Find where the given text appears and provide that cell's center as [x, y] coordinate. 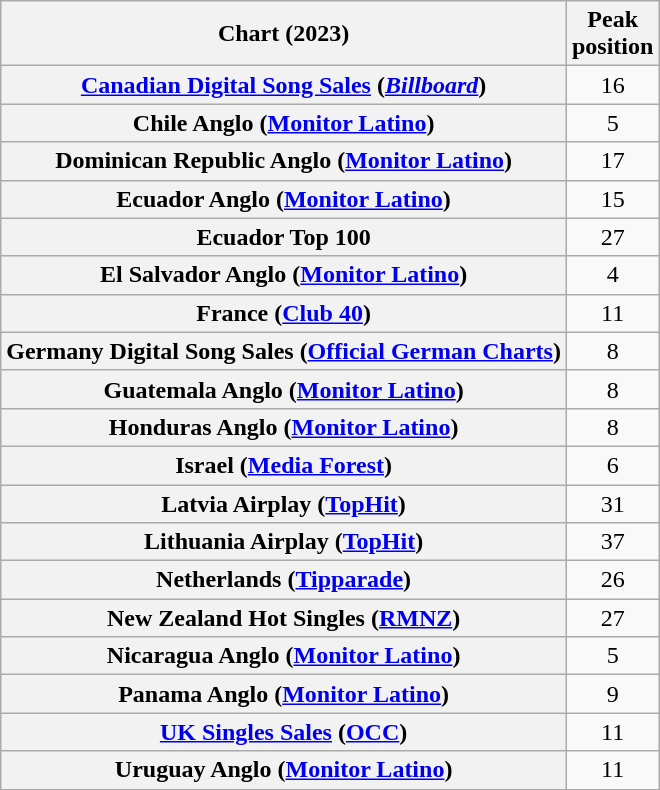
Uruguay Anglo (Monitor Latino) [284, 770]
Dominican Republic Anglo (Monitor Latino) [284, 161]
4 [612, 275]
Guatemala Anglo (Monitor Latino) [284, 389]
31 [612, 503]
UK Singles Sales (OCC) [284, 732]
New Zealand Hot Singles (RMNZ) [284, 618]
9 [612, 694]
Germany Digital Song Sales (Official German Charts) [284, 351]
26 [612, 580]
Peakposition [612, 34]
Ecuador Anglo (Monitor Latino) [284, 199]
17 [612, 161]
Nicaragua Anglo (Monitor Latino) [284, 656]
Netherlands (Tipparade) [284, 580]
37 [612, 542]
France (Club 40) [284, 313]
Lithuania Airplay (TopHit) [284, 542]
6 [612, 465]
Latvia Airplay (TopHit) [284, 503]
Panama Anglo (Monitor Latino) [284, 694]
15 [612, 199]
Israel (Media Forest) [284, 465]
Ecuador Top 100 [284, 237]
Chart (2023) [284, 34]
El Salvador Anglo (Monitor Latino) [284, 275]
Canadian Digital Song Sales (Billboard) [284, 85]
Chile Anglo (Monitor Latino) [284, 123]
Honduras Anglo (Monitor Latino) [284, 427]
16 [612, 85]
